Return the (X, Y) coordinate for the center point of the cell that contains the specified text.  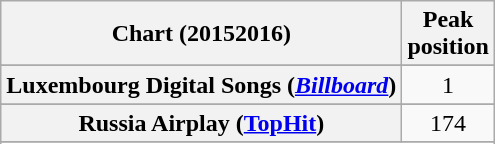
Chart (20152016) (202, 34)
1 (448, 85)
Peakposition (448, 34)
174 (448, 123)
Luxembourg Digital Songs (Billboard) (202, 85)
Russia Airplay (TopHit) (202, 123)
